Return [X, Y] of the center of cell containing provided text 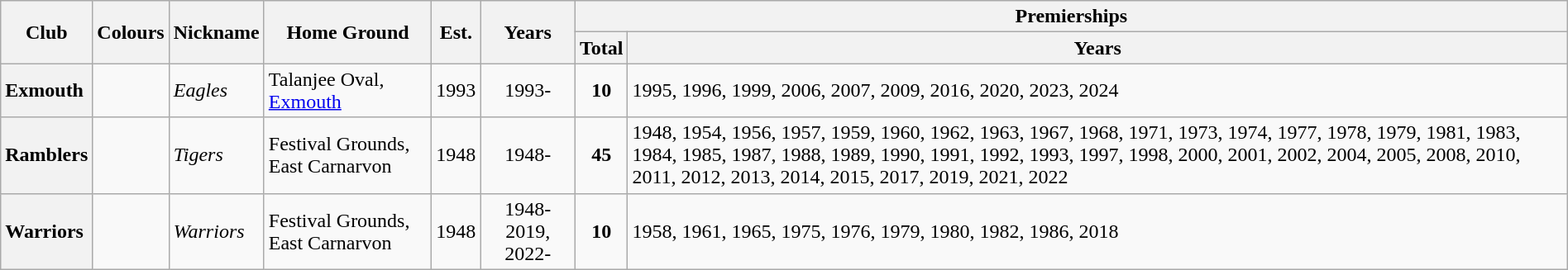
Colours [131, 32]
1948- [528, 155]
Tigers [217, 155]
Total [601, 48]
Est. [457, 32]
45 [601, 155]
1993- [528, 91]
Club [46, 32]
Ramblers [46, 155]
1995, 1996, 1999, 2006, 2007, 2009, 2016, 2020, 2023, 2024 [1097, 91]
Eagles [217, 91]
Home Ground [347, 32]
Talanjee Oval, Exmouth [347, 91]
1948-2019, 2022- [528, 231]
Exmouth [46, 91]
Nickname [217, 32]
1958, 1961, 1965, 1975, 1976, 1979, 1980, 1982, 1986, 2018 [1097, 231]
Premierships [1071, 17]
1993 [457, 91]
